Find where the given text appears and provide that cell's center as [x, y] coordinate. 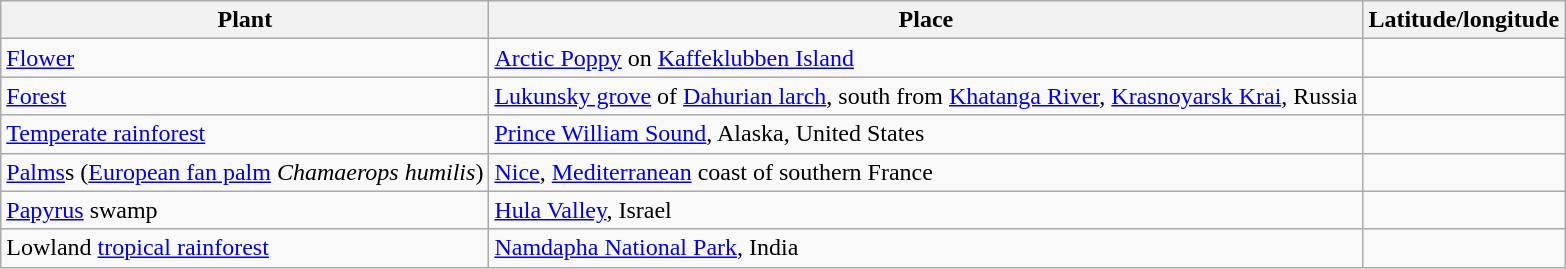
Lukunsky grove of Dahurian larch, south from Khatanga River, Krasnoyarsk Krai, Russia [926, 96]
Latitude/longitude [1464, 20]
Flower [245, 58]
Place [926, 20]
Plant [245, 20]
Papyrus swamp [245, 210]
Temperate rainforest [245, 134]
Forest [245, 96]
Arctic Poppy on Kaffeklubben Island [926, 58]
Palmss (European fan palm Chamaerops humilis) [245, 172]
Namdapha National Park, India [926, 248]
Prince William Sound, Alaska, United States [926, 134]
Lowland tropical rainforest [245, 248]
Nice, Mediterranean coast of southern France [926, 172]
Hula Valley, Israel [926, 210]
